Find where the given text appears and provide that cell's center as [X, Y] coordinate. 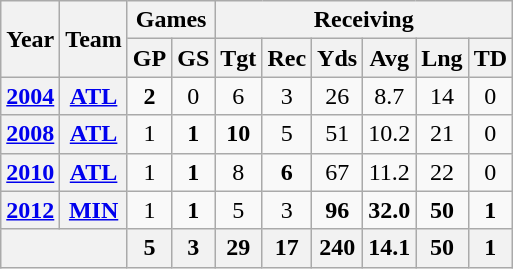
2 [149, 96]
Rec [287, 58]
26 [338, 96]
Year [30, 39]
51 [338, 134]
2010 [30, 172]
11.2 [390, 172]
GS [194, 58]
10.2 [390, 134]
Yds [338, 58]
2008 [30, 134]
32.0 [390, 210]
Receiving [364, 20]
8 [238, 172]
2012 [30, 210]
96 [338, 210]
22 [442, 172]
21 [442, 134]
Games [170, 20]
TD [490, 58]
Tgt [238, 58]
67 [338, 172]
14 [442, 96]
Team [94, 39]
2004 [30, 96]
Avg [390, 58]
14.1 [390, 248]
29 [238, 248]
MIN [94, 210]
17 [287, 248]
240 [338, 248]
8.7 [390, 96]
Lng [442, 58]
GP [149, 58]
10 [238, 134]
